Pinpoint the cell where the given text exists, returning its [X, Y] midpoint coordinate. 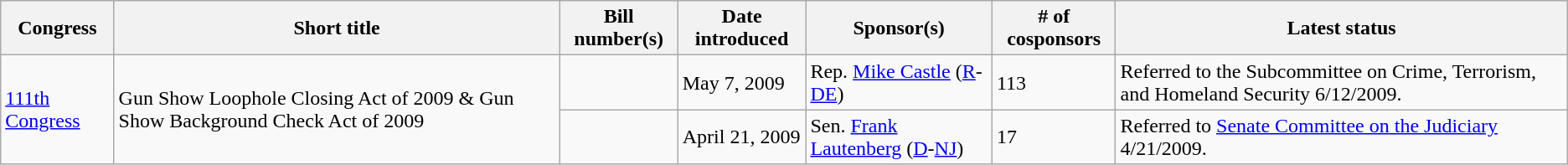
17 [1054, 137]
Short title [337, 28]
Congress [57, 28]
Sponsor(s) [900, 28]
April 21, 2009 [742, 137]
Latest status [1342, 28]
Gun Show Loophole Closing Act of 2009 & Gun Show Background Check Act of 2009 [337, 110]
Sen. Frank Lautenberg (D-NJ) [900, 137]
Bill number(s) [618, 28]
Referred to the Subcommittee on Crime, Terrorism, and Homeland Security 6/12/2009. [1342, 82]
Rep. Mike Castle (R-DE) [900, 82]
Referred to Senate Committee on the Judiciary 4/21/2009. [1342, 137]
113 [1054, 82]
111th Congress [57, 110]
# of cosponsors [1054, 28]
Date introduced [742, 28]
May 7, 2009 [742, 82]
